Search for the cell housing the specified text and yield its (X, Y) center coordinate. 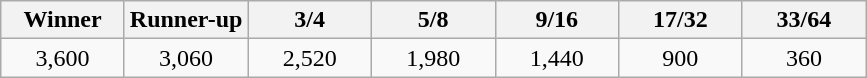
1,980 (433, 58)
33/64 (804, 20)
3,060 (186, 58)
Runner-up (186, 20)
5/8 (433, 20)
1,440 (557, 58)
3,600 (63, 58)
360 (804, 58)
Winner (63, 20)
3/4 (310, 20)
17/32 (681, 20)
2,520 (310, 58)
9/16 (557, 20)
900 (681, 58)
